Return (x, y) of the center of cell containing provided text 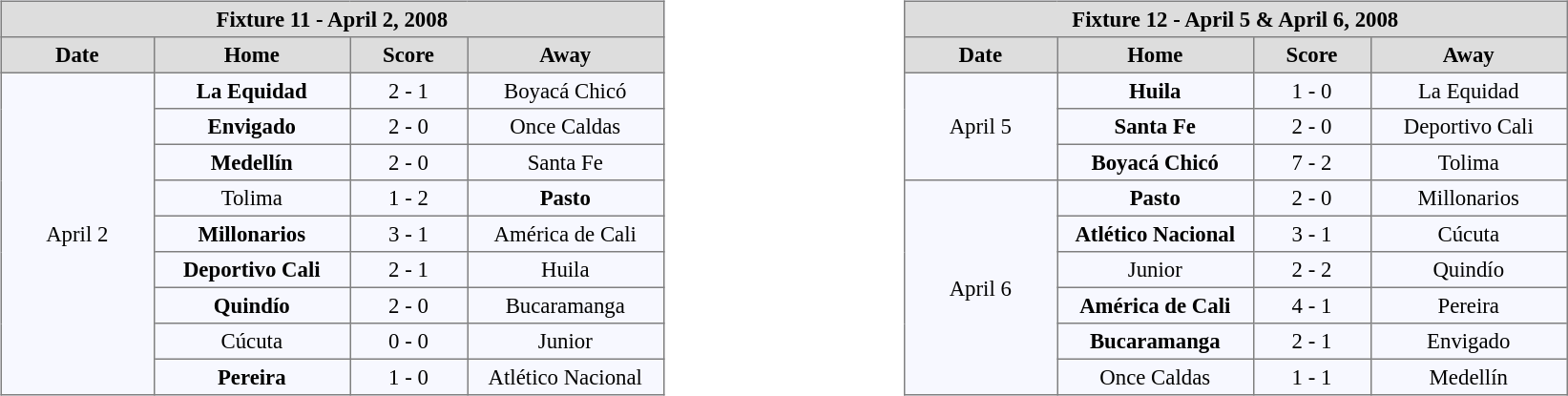
Fixture 12 - April 5 & April 6, 2008 (1235, 19)
0 - 0 (408, 342)
7 - 2 (1311, 162)
Fixture 11 - April 2, 2008 (331, 19)
2 - 2 (1311, 270)
4 - 1 (1311, 305)
April 2 (76, 234)
April 6 (980, 288)
April 5 (980, 126)
1 - 2 (408, 198)
1 - 1 (1311, 377)
